Pinpoint the cell where the given text exists, returning its [x, y] midpoint coordinate. 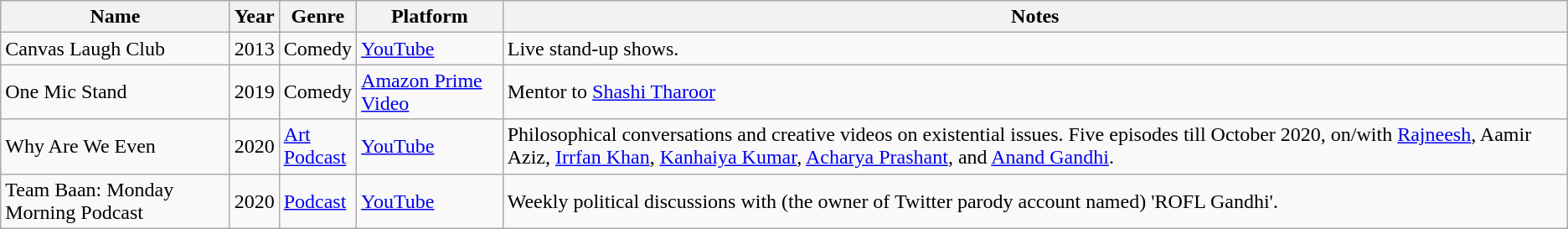
Notes [1035, 17]
Genre [317, 17]
Amazon Prime Video [431, 92]
Live stand-up shows. [1035, 49]
2013 [255, 49]
Canvas Laugh Club [116, 49]
Why Are We Even [116, 146]
Platform [431, 17]
One Mic Stand [116, 92]
Podcast [317, 201]
2019 [255, 92]
ArtPodcast [317, 146]
Team Baan: Monday Morning Podcast [116, 201]
Name [116, 17]
Year [255, 17]
Mentor to Shashi Tharoor [1035, 92]
Weekly political discussions with (the owner of Twitter parody account named) 'ROFL Gandhi'. [1035, 201]
